Locate the cell with the specified text and output its (x, y) center coordinate. 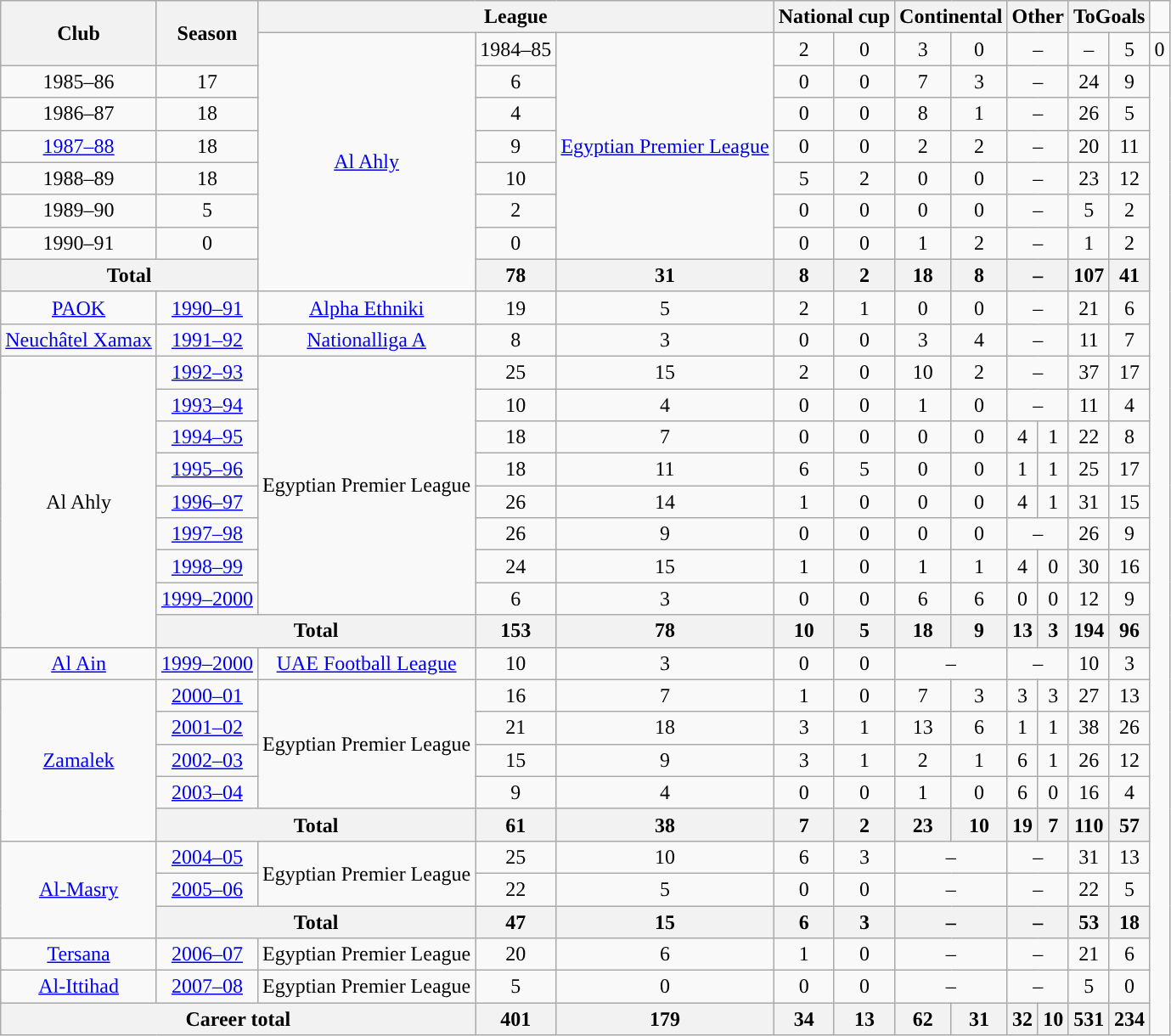
2003–04 (207, 792)
47 (516, 921)
531 (1089, 1019)
1986–87 (79, 114)
1988–89 (79, 178)
1997–98 (207, 534)
41 (1129, 275)
62 (923, 1019)
Al-Masry (79, 889)
234 (1129, 1019)
32 (1022, 1019)
UAE Football League (366, 663)
2000–01 (207, 695)
1985–86 (79, 82)
37 (1089, 372)
1996–97 (207, 502)
2001–02 (207, 728)
1993–94 (207, 405)
2005–06 (207, 889)
2006–07 (207, 954)
1998–99 (207, 566)
14 (665, 502)
1989–90 (79, 211)
153 (516, 631)
1984–85 (516, 49)
Zamalek (79, 760)
27 (1089, 695)
Al Ain (79, 663)
2007–08 (207, 987)
PAOK (79, 307)
Alpha Ethniki (366, 307)
30 (1089, 566)
107 (1089, 275)
Al-Ittihad (79, 987)
Club (79, 33)
ToGoals (1109, 17)
179 (665, 1019)
Continental (951, 17)
96 (1129, 631)
1995–96 (207, 470)
National cup (834, 17)
1991–92 (207, 340)
1992–93 (207, 372)
34 (803, 1019)
Tersana (79, 954)
61 (516, 825)
2004–05 (207, 857)
1987–88 (79, 146)
Neuchâtel Xamax (79, 340)
401 (516, 1019)
League (515, 17)
2002–03 (207, 760)
1994–95 (207, 437)
Season (207, 33)
57 (1129, 825)
194 (1089, 631)
Other (1038, 17)
110 (1089, 825)
Nationalliga A (366, 340)
53 (1089, 921)
Career total (238, 1019)
